For the text-containing cell, return its midpoint in (x, y) coordinate format. 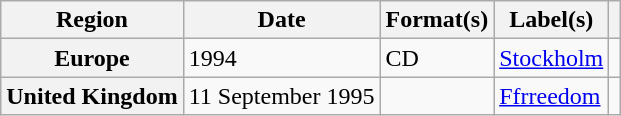
11 September 1995 (282, 96)
Ffrreedom (552, 96)
Label(s) (552, 20)
Region (92, 20)
1994 (282, 58)
Stockholm (552, 58)
CD (437, 58)
Format(s) (437, 20)
Date (282, 20)
United Kingdom (92, 96)
Europe (92, 58)
